Return the (x, y) coordinate for the center point of the cell that contains the specified text.  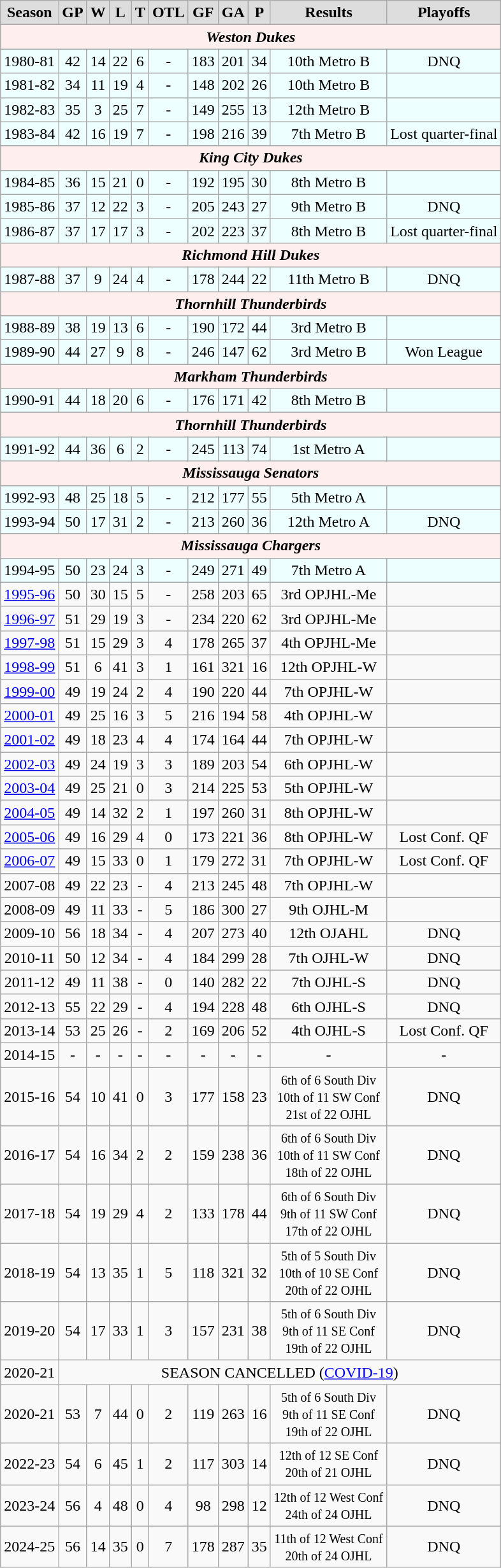
2016-17 (29, 1155)
207 (203, 934)
5th OPJHL-W (328, 788)
244 (233, 279)
SEASON CANCELLED (COVID-19) (280, 1372)
171 (233, 401)
118 (203, 1272)
2008-09 (29, 909)
58 (259, 716)
2000-01 (29, 716)
298 (233, 1506)
119 (203, 1414)
7th Metro B (328, 134)
164 (233, 740)
Mississauga Chargers (251, 546)
11th of 12 West Conf20th of 24 OJHL (328, 1546)
1995-96 (29, 594)
8 (140, 352)
255 (233, 110)
2012-13 (29, 1006)
1985-86 (29, 206)
Won League (444, 352)
2009-10 (29, 934)
4th OJHL-S (328, 1030)
2015-16 (29, 1097)
Mississauga Senators (251, 473)
12th OPJHL-W (328, 667)
225 (233, 788)
2004-05 (29, 813)
2017-18 (29, 1214)
258 (203, 594)
2013-14 (29, 1030)
1999-00 (29, 691)
4th OPJHL-Me (328, 643)
272 (233, 861)
282 (233, 982)
2022-23 (29, 1464)
174 (203, 740)
9th Metro B (328, 206)
300 (233, 909)
74 (259, 449)
192 (203, 182)
2002-03 (29, 764)
2005-06 (29, 837)
198 (203, 134)
1st Metro A (328, 449)
273 (233, 934)
65 (259, 594)
157 (203, 1331)
1990-91 (29, 401)
Playoffs (444, 13)
7th OJHL-W (328, 958)
GA (233, 13)
12th of 12 SE Conf20th of 21 OJHL (328, 1464)
10 (98, 1097)
20 (120, 401)
6th of 6 South Div9th of 11 SW Conf17th of 22 OJHL (328, 1214)
159 (203, 1155)
1992-93 (29, 497)
271 (233, 570)
173 (203, 837)
201 (233, 61)
6th OJHL-S (328, 1006)
1981-82 (29, 85)
2010-11 (29, 958)
2001-02 (29, 740)
158 (233, 1097)
238 (233, 1155)
98 (203, 1506)
King City Dukes (251, 158)
172 (233, 328)
113 (233, 449)
149 (203, 110)
2003-04 (29, 788)
221 (233, 837)
214 (203, 788)
299 (233, 958)
2018-19 (29, 1272)
Results (328, 13)
1987-88 (29, 279)
12th Metro A (328, 522)
179 (203, 861)
1997-98 (29, 643)
6th of 6 South Div10th of 11 SW Conf18th of 22 OJHL (328, 1155)
263 (233, 1414)
28 (259, 958)
231 (233, 1331)
12th of 12 West Conf24th of 24 OJHL (328, 1506)
228 (233, 1006)
52 (259, 1030)
L (120, 13)
246 (203, 352)
212 (203, 497)
4th OPJHL-W (328, 716)
2014-15 (29, 1055)
T (140, 13)
169 (203, 1030)
1996-97 (29, 618)
12th Metro B (328, 110)
117 (203, 1464)
1983-84 (29, 134)
6th of 6 South Div10th of 11 SW Conf21st of 22 OJHL (328, 1097)
133 (203, 1214)
5th Metro A (328, 497)
2023-24 (29, 1506)
249 (203, 570)
1998-99 (29, 667)
GP (73, 13)
161 (203, 667)
12th OJAHL (328, 934)
2019-20 (29, 1331)
6th OPJHL-W (328, 764)
39 (259, 134)
205 (203, 206)
148 (203, 85)
303 (233, 1464)
1988-89 (29, 328)
Weston Dukes (251, 37)
189 (203, 764)
Richmond Hill Dukes (251, 255)
2007-08 (29, 885)
223 (233, 231)
P (259, 13)
265 (233, 643)
234 (203, 618)
147 (233, 352)
195 (233, 182)
2024-25 (29, 1546)
7th OJHL-S (328, 982)
1989-90 (29, 352)
1980-81 (29, 61)
40 (259, 934)
176 (203, 401)
W (98, 13)
7th Metro A (328, 570)
45 (120, 1464)
183 (203, 61)
2006-07 (29, 861)
1991-92 (29, 449)
206 (233, 1030)
OTL (168, 13)
1994-95 (29, 570)
197 (203, 813)
GF (203, 13)
186 (203, 909)
9th OJHL-M (328, 909)
5th of 5 South Div10th of 10 SE Conf20th of 22 OJHL (328, 1272)
11th Metro B (328, 279)
Markham Thunderbirds (251, 376)
287 (233, 1546)
1984-85 (29, 182)
243 (233, 206)
1986-87 (29, 231)
1993-94 (29, 522)
1982-83 (29, 110)
140 (203, 982)
184 (203, 958)
Season (29, 13)
2011-12 (29, 982)
